Provide the [X, Y] coordinate of the cell's center where the given text is located.  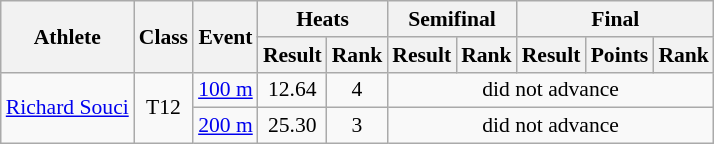
Class [164, 36]
Event [226, 36]
Richard Souci [68, 108]
200 m [226, 126]
Athlete [68, 36]
T12 [164, 108]
25.30 [292, 126]
Heats [322, 19]
4 [358, 90]
Semifinal [452, 19]
3 [358, 126]
Final [616, 19]
12.64 [292, 90]
100 m [226, 90]
Points [620, 55]
